Pinpoint the cell where the given text exists, returning its (X, Y) midpoint coordinate. 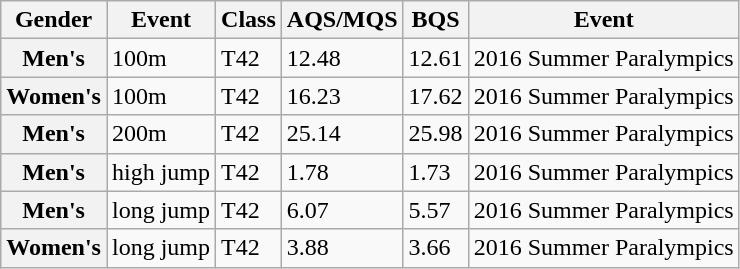
16.23 (342, 96)
25.14 (342, 134)
1.73 (436, 172)
200m (160, 134)
AQS/MQS (342, 20)
5.57 (436, 210)
BQS (436, 20)
Gender (54, 20)
17.62 (436, 96)
6.07 (342, 210)
3.66 (436, 248)
25.98 (436, 134)
12.48 (342, 58)
Class (249, 20)
3.88 (342, 248)
1.78 (342, 172)
high jump (160, 172)
12.61 (436, 58)
